Determine the (x, y) coordinate at the center of the cell enclosing the given text.  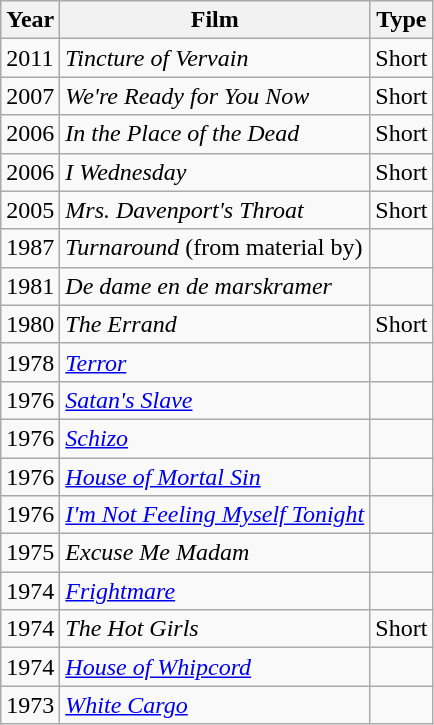
Satan's Slave (215, 400)
1980 (30, 324)
Type (402, 20)
1978 (30, 362)
Frightmare (215, 591)
2011 (30, 58)
1981 (30, 286)
De dame en de marskramer (215, 286)
1975 (30, 553)
Terror (215, 362)
Film (215, 20)
2005 (30, 210)
Mrs. Davenport's Throat (215, 210)
The Hot Girls (215, 629)
Year (30, 20)
The Errand (215, 324)
Turnaround (from material by) (215, 248)
Tincture of Vervain (215, 58)
1987 (30, 248)
House of Whipcord (215, 667)
2007 (30, 96)
I'm Not Feeling Myself Tonight (215, 515)
Excuse Me Madam (215, 553)
We're Ready for You Now (215, 96)
I Wednesday (215, 172)
Schizo (215, 438)
1973 (30, 705)
White Cargo (215, 705)
In the Place of the Dead (215, 134)
House of Mortal Sin (215, 477)
